Identify which cell holds the provided text, then report its [X, Y] central coordinate. 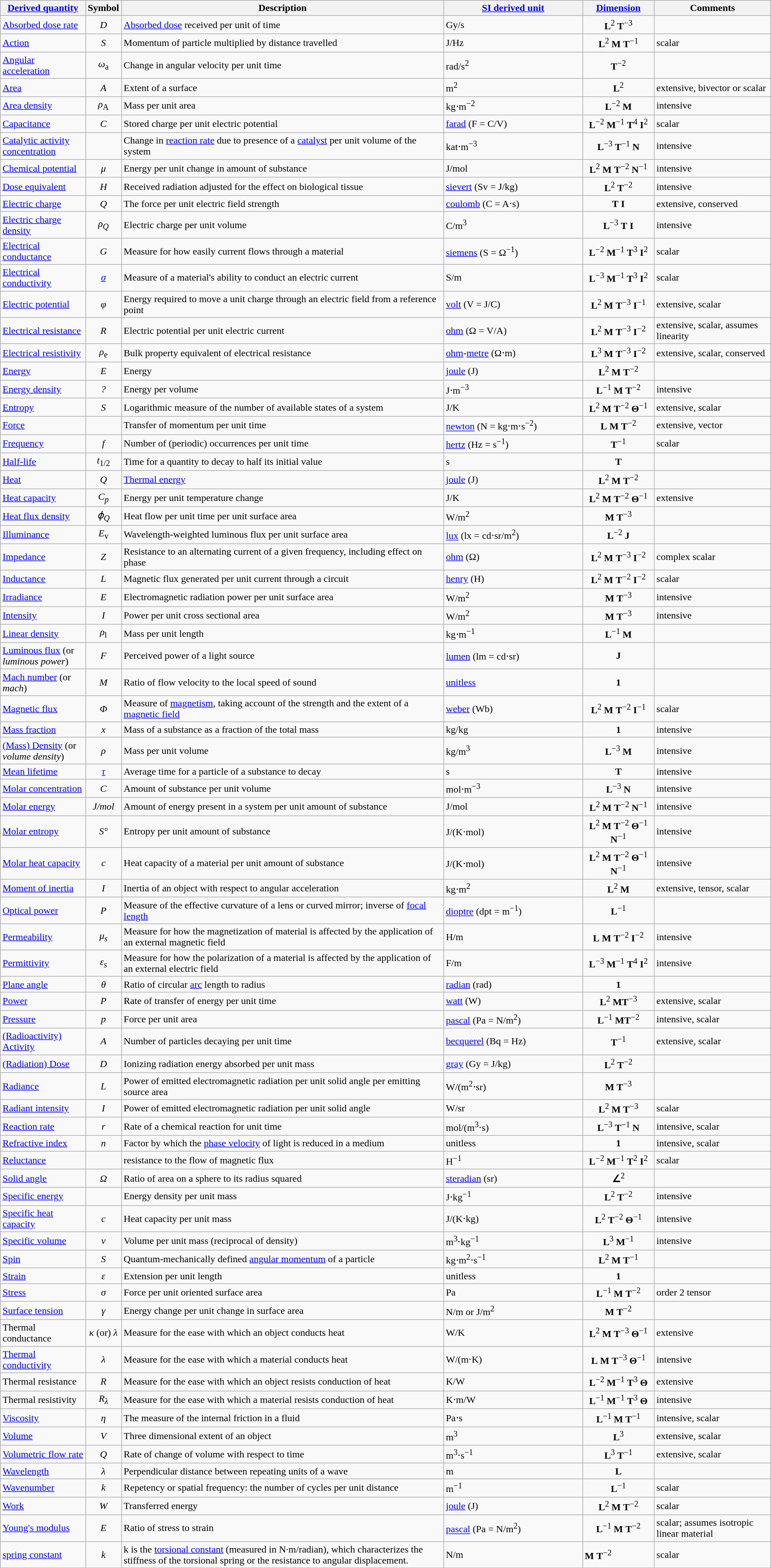
Transferred energy [283, 1506]
Mass fraction [43, 730]
Power of emitted electromagnetic radiation per unit solid angle [283, 1108]
henry (H) [513, 579]
J⋅m−3 [513, 390]
Surface tension [43, 1311]
Electric charge density [43, 224]
kg⋅m−1 [513, 634]
SI derived unit [513, 8]
L2 M T−3 I−1 [618, 304]
L2 [618, 88]
Capacitance [43, 124]
extensive, conserved [712, 204]
W/(m⋅K) [513, 1360]
Heat flow per unit time per unit surface area [283, 516]
m−1 [513, 1487]
Thermal conductance [43, 1333]
Thermal resistivity [43, 1400]
Chemical potential [43, 168]
Rate of a chemical reaction for unit time [283, 1126]
Permeability [43, 937]
J⋅kg−1 [513, 1196]
Dimension [618, 8]
Pressure [43, 1019]
Wavelength-weighted luminous flux per unit surface area [283, 534]
L−1 M−1 T3 Θ [618, 1400]
Bulk property equivalent of electrical resistance [283, 353]
lumen (lm = cd⋅sr) [513, 656]
Electric potential per unit electric current [283, 331]
Impedance [43, 557]
L−3 M−1 T3 I2 [618, 278]
L M T−3 Θ−1 [618, 1360]
W/(m2⋅sr) [513, 1086]
ρ [103, 751]
Φ [103, 708]
Electric charge per unit volume [283, 224]
becquerel (Bq = Hz) [513, 1042]
extensive, tensor, scalar [712, 888]
Ratio of stress to strain [283, 1528]
Plane angle [43, 984]
Measure of magnetism, taking account of the strength and the extent of a magnetic field [283, 708]
H−1 [513, 1160]
Energy per volume [283, 390]
Half-life [43, 462]
Heat capacity per unit mass [283, 1218]
L M T−2 I−2 [618, 937]
(Radioactivity) Activity [43, 1042]
Illuminance [43, 534]
F [103, 656]
Number of particles decaying per unit time [283, 1042]
Transfer of momentum per unit time [283, 425]
extensive, vector [712, 425]
J/Hz [513, 43]
Irradiance [43, 597]
L3 M−1 [618, 1241]
Electrical resistance [43, 331]
L−2 M−1 T4 I2 [618, 124]
Volume [43, 1436]
Force [43, 425]
L M T−2 [618, 425]
Cp [103, 498]
Solid angle [43, 1178]
S° [103, 832]
L−3 T I [618, 224]
W/sr [513, 1108]
Energy density [43, 390]
Volume per unit mass (reciprocal of density) [283, 1241]
ohm (Ω) [513, 557]
L3 M T−3 I−2 [618, 353]
Permittivity [43, 963]
kat⋅m−3 [513, 146]
kg⋅m2⋅s−1 [513, 1259]
N/m [513, 1555]
Comments [712, 8]
Molar energy [43, 807]
extensive, scalar, assumes linearity [712, 331]
Action [43, 43]
Mach number (or mach) [43, 682]
G [103, 251]
Inductance [43, 579]
Heat capacity of a material per unit amount of substance [283, 863]
The force per unit electric field strength [283, 204]
kg⋅m2 [513, 888]
H [103, 186]
Refractive index [43, 1143]
Amount of energy present in a system per unit amount of substance [283, 807]
Reluctance [43, 1160]
Entropy per unit amount of substance [283, 832]
L−2 M−1 T3 I2 [618, 251]
Energy per unit temperature change [283, 498]
Molar concentration [43, 789]
L2 M T−3 Θ−1 [618, 1333]
L3 T−1 [618, 1454]
Area [43, 88]
weber (Wb) [513, 708]
L2 T−2 Θ−1 [618, 1218]
Extension per unit length [283, 1276]
Magnetic flux [43, 708]
Power per unit cross sectional area [283, 616]
ρA [103, 106]
Reaction rate [43, 1126]
ωa [103, 65]
Energy per unit change in amount of substance [283, 168]
Rate of transfer of energy per unit time [283, 1001]
Ratio of flow velocity to the local speed of sound [283, 682]
? [103, 390]
Absorbed dose received per unit of time [283, 25]
Measure for the ease with which a material conducts heat [283, 1360]
L3 [618, 1436]
Measure for the ease with which a material resists conduction of heat [283, 1400]
t1/2 [103, 462]
m3⋅kg−1 [513, 1241]
Derived quantity [43, 8]
Rate of change of volume with respect to time [283, 1454]
Perceived power of a light source [283, 656]
Measure for the ease with which an object resists conduction of heat [283, 1382]
Entropy [43, 407]
θ [103, 984]
watt (W) [513, 1001]
ϕQ [103, 516]
Specific heat capacity [43, 1218]
L−3 N [618, 789]
L−2 M [618, 106]
Factor by which the phase velocity of light is reduced in a medium [283, 1143]
newton (N = kg⋅m⋅s−2) [513, 425]
Quantum-mechanically defined angular momentum of a particle [283, 1259]
ohm (Ω = V/A) [513, 331]
Change in reaction rate due to presence of a catalyst per unit volume of the system [283, 146]
Electrical conductance [43, 251]
Young's modulus [43, 1528]
kg/m3 [513, 751]
μs [103, 937]
Heat flux density [43, 516]
L−1 M T−1 [618, 1418]
ρQ [103, 224]
siemens (S = Ω−1) [513, 251]
T I [618, 204]
Frequency [43, 443]
sievert (Sv = J/kg) [513, 186]
Angular acceleration [43, 65]
Volumetric flow rate [43, 1454]
Area density [43, 106]
εs [103, 963]
Moment of inertia [43, 888]
Wavelength [43, 1471]
W/K [513, 1333]
(Mass) Density (or volume density) [43, 751]
Measure for the ease with which an object conducts heat [283, 1333]
mol⋅m−3 [513, 789]
Ratio of area on a sphere to its radius squared [283, 1178]
Number of (periodic) occurrences per unit time [283, 443]
Repetency or spatial frequency: the number of cycles per unit distance [283, 1487]
scalar; assumes isotropic linear material [712, 1528]
μ [103, 168]
L2 M [618, 888]
Description [283, 8]
Z [103, 557]
Electromagnetic radiation power per unit surface area [283, 597]
Energy density per unit mass [283, 1196]
resistance to the flow of magnetic flux [283, 1160]
J [618, 656]
kg/kg [513, 730]
extensive, scalar, conserved [712, 353]
Heat [43, 480]
volt (V = J/C) [513, 304]
ε [103, 1276]
Measure for how easily current flows through a material [283, 251]
Thermal energy [283, 480]
Ionizing radiation energy absorbed per unit mass [283, 1064]
Extent of a surface [283, 88]
Mean lifetime [43, 771]
Thermal conductivity [43, 1360]
hertz (Hz = s−1) [513, 443]
L2 M T−2 I−1 [618, 708]
L−1 M [618, 634]
L2 M T−2 I−2 [618, 579]
ρl [103, 634]
S/m [513, 278]
Spin [43, 1259]
m3⋅s−1 [513, 1454]
Resistance to an alternating current of a given frequency, including effect on phase [283, 557]
Time for a quantity to decay to half its initial value [283, 462]
m [513, 1471]
Mass per unit volume [283, 751]
F/m [513, 963]
x [103, 730]
Mass of a substance as a fraction of the total mass [283, 730]
Magnetic flux generated per unit current through a circuit [283, 579]
Force per unit oriented surface area [283, 1292]
Ω [103, 1178]
complex scalar [712, 557]
H/m [513, 937]
Change in angular velocity per unit time [283, 65]
ohm-metre (Ω⋅m) [513, 353]
Measure of a material's ability to conduct an electric current [283, 278]
L−1 MT−2 [618, 1019]
Power [43, 1001]
Optical power [43, 910]
(Radiation) Dose [43, 1064]
φ [103, 304]
Ratio of circular arc length to radius [283, 984]
Radiance [43, 1086]
Amount of substance per unit volume [283, 789]
C/m3 [513, 224]
mol/(m3⋅s) [513, 1126]
steradian (sr) [513, 1178]
coulomb (C = A⋅s) [513, 204]
lux (lx = cd⋅sr/m2) [513, 534]
spring constant [43, 1555]
Received radiation adjusted for the effect on biological tissue [283, 186]
Molar entropy [43, 832]
Electric potential [43, 304]
Mass per unit length [283, 634]
Stress [43, 1292]
L−2 M−1 T3 Θ [618, 1382]
Intensity [43, 616]
p [103, 1019]
Inertia of an object with respect to angular acceleration [283, 888]
Momentum of particle multiplied by distance travelled [283, 43]
ρe [103, 353]
Absorbed dose rate [43, 25]
v [103, 1241]
L−3 M [618, 751]
dioptre (dpt = m−1) [513, 910]
γ [103, 1311]
∠2 [618, 1178]
Specific energy [43, 1196]
r [103, 1126]
Rλ [103, 1400]
Force per unit area [283, 1019]
Ev [103, 534]
order 2 tensor [712, 1292]
m2 [513, 88]
Strain [43, 1276]
Measure of the effective curvature of a lens or curved mirror; inverse of focal length [283, 910]
L−2 M−1 T2 I2 [618, 1160]
L2 MT−3 [618, 1001]
Measure for how the polarization of a material is affected by the application of an external electric field [283, 963]
Perpendicular distance between repeating units of a wave [283, 1471]
Average time for a particle of a substance to decay [283, 771]
gray (Gy = J/kg) [513, 1064]
Electric charge [43, 204]
K⋅m/W [513, 1400]
Luminous flux (or luminous power) [43, 656]
Dose equivalent [43, 186]
κ (or) λ [103, 1333]
Pa⋅s [513, 1418]
Electrical conductivity [43, 278]
farad (F = C/V) [513, 124]
radian (rad) [513, 984]
rad/s2 [513, 65]
Measure for how the magnetization of material is affected by the application of an external magnetic field [283, 937]
The measure of the internal friction in a fluid [283, 1418]
K/W [513, 1382]
Electrical resistivity [43, 353]
J/(K⋅kg) [513, 1218]
Thermal resistance [43, 1382]
m3 [513, 1436]
Linear density [43, 634]
L2 M T−3 [618, 1108]
Gy/s [513, 25]
Three dimensional extent of an object [283, 1436]
L2 T−3 [618, 25]
Catalytic activity concentration [43, 146]
M [103, 682]
Specific volume [43, 1241]
Mass per unit area [283, 106]
Molar heat capacity [43, 863]
Symbol [103, 8]
Logarithmic measure of the number of available states of a system [283, 407]
Heat capacity [43, 498]
Pa [513, 1292]
V [103, 1436]
τ [103, 771]
Wavenumber [43, 1487]
Power of emitted electromagnetic radiation per unit solid angle per emitting source area [283, 1086]
n [103, 1143]
η [103, 1418]
Energy required to move a unit charge through an electric field from a reference point [283, 304]
L−2 J [618, 534]
Viscosity [43, 1418]
Radiant intensity [43, 1108]
L−3 M−1 T4 I2 [618, 963]
kg⋅m−2 [513, 106]
Energy change per unit change in surface area [283, 1311]
T−2 [618, 65]
Stored charge per unit electric potential [283, 124]
W [103, 1506]
Work [43, 1506]
N/m or J/m2 [513, 1311]
extensive, bivector or scalar [712, 88]
f [103, 443]
